Determine the (x, y) coordinate at the center of the cell enclosing the given text.  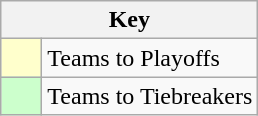
Teams to Tiebreakers (150, 96)
Teams to Playoffs (150, 58)
Key (130, 20)
